Detect which cell encompasses the target text, then output its (x, y) center coordinate. 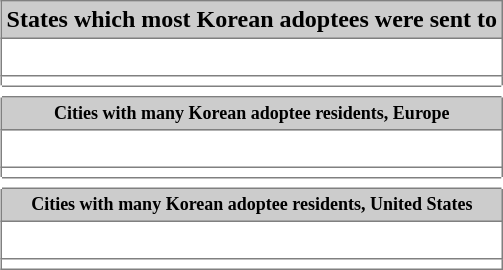
Cities with many Korean adoptee residents, Europe (252, 114)
Cities with many Korean adoptee residents, United States (252, 204)
States which most Korean adoptees were sent to (252, 20)
